Return the [X, Y] coordinate for the center point of the cell that contains the specified text.  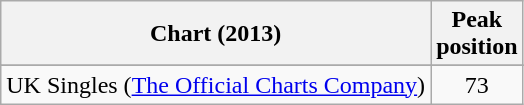
73 [477, 85]
UK Singles (The Official Charts Company) [216, 85]
Peakposition [477, 34]
Chart (2013) [216, 34]
